Detect which cell encompasses the target text, then output its [x, y] center coordinate. 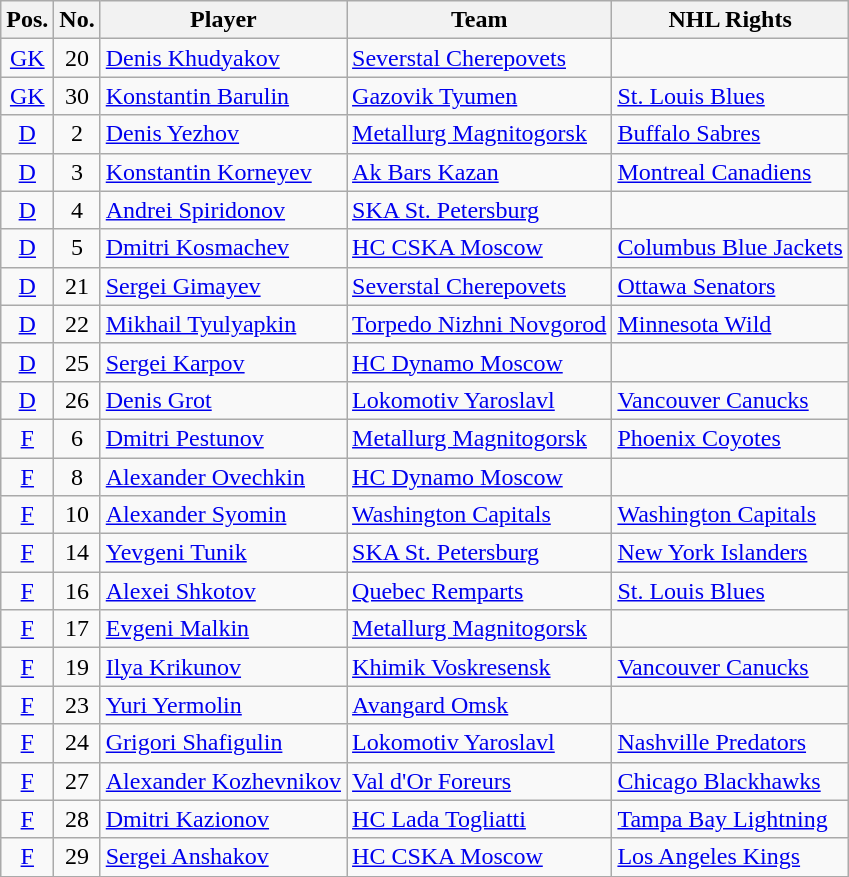
Khimik Voskresensk [480, 667]
Yuri Yermolin [223, 705]
Los Angeles Kings [730, 857]
23 [77, 705]
Player [223, 20]
Yevgeni Tunik [223, 553]
Dmitri Kazionov [223, 819]
Columbus Blue Jackets [730, 248]
16 [77, 591]
Denis Yezhov [223, 134]
Ak Bars Kazan [480, 172]
Dmitri Kosmachev [223, 248]
21 [77, 286]
10 [77, 515]
Sergei Karpov [223, 362]
Montreal Canadiens [730, 172]
Andrei Spiridonov [223, 210]
Konstantin Barulin [223, 96]
Grigori Shafigulin [223, 743]
24 [77, 743]
20 [77, 58]
2 [77, 134]
Alexander Kozhevnikov [223, 781]
Evgeni Malkin [223, 629]
Tampa Bay Lightning [730, 819]
Minnesota Wild [730, 324]
New York Islanders [730, 553]
Alexei Shkotov [223, 591]
Buffalo Sabres [730, 134]
5 [77, 248]
Sergei Gimayev [223, 286]
25 [77, 362]
17 [77, 629]
Gazovik Tyumen [480, 96]
Pos. [28, 20]
Mikhail Tyulyapkin [223, 324]
Sergei Anshakov [223, 857]
Alexander Ovechkin [223, 477]
Dmitri Pestunov [223, 438]
22 [77, 324]
26 [77, 400]
Nashville Predators [730, 743]
Denis Grot [223, 400]
27 [77, 781]
28 [77, 819]
Denis Khudyakov [223, 58]
Val d'Or Foreurs [480, 781]
NHL Rights [730, 20]
3 [77, 172]
Torpedo Nizhni Novgorod [480, 324]
30 [77, 96]
Chicago Blackhawks [730, 781]
6 [77, 438]
14 [77, 553]
29 [77, 857]
Team [480, 20]
Ottawa Senators [730, 286]
Ilya Krikunov [223, 667]
Quebec Remparts [480, 591]
Alexander Syomin [223, 515]
8 [77, 477]
19 [77, 667]
No. [77, 20]
4 [77, 210]
HC Lada Togliatti [480, 819]
Avangard Omsk [480, 705]
Konstantin Korneyev [223, 172]
Phoenix Coyotes [730, 438]
